Determine the [x, y] coordinate at the center of the cell enclosing the given text.  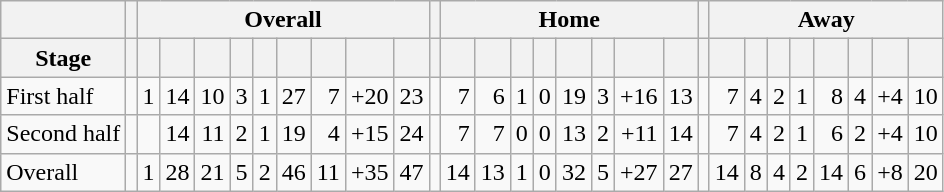
21 [212, 172]
First half [64, 96]
+35 [370, 172]
46 [294, 172]
Second half [64, 134]
24 [412, 134]
+16 [640, 96]
+27 [640, 172]
47 [412, 172]
32 [574, 172]
20 [926, 172]
+15 [370, 134]
Away [826, 20]
28 [178, 172]
Stage [64, 58]
23 [412, 96]
+8 [890, 172]
Home [569, 20]
+20 [370, 96]
+11 [640, 134]
